Provide the [X, Y] coordinate of the cell's center where the given text is located.  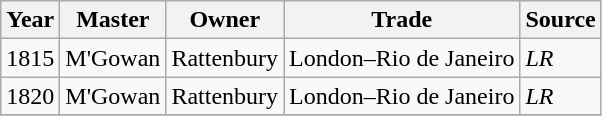
Year [30, 20]
Source [560, 20]
1815 [30, 58]
Master [113, 20]
Trade [402, 20]
1820 [30, 96]
Owner [225, 20]
